For the text-containing cell, return its midpoint in [X, Y] coordinate format. 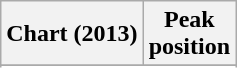
Peakposition [189, 34]
Chart (2013) [72, 34]
